Locate the cell with the specified text and output its (x, y) center coordinate. 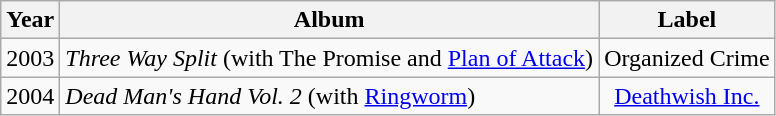
Three Way Split (with The Promise and Plan of Attack) (330, 58)
Label (688, 20)
2003 (30, 58)
Organized Crime (688, 58)
Album (330, 20)
Year (30, 20)
2004 (30, 96)
Dead Man's Hand Vol. 2 (with Ringworm) (330, 96)
Deathwish Inc. (688, 96)
